Capture the cell that displays the provided text and extract its (X, Y) central coordinate. 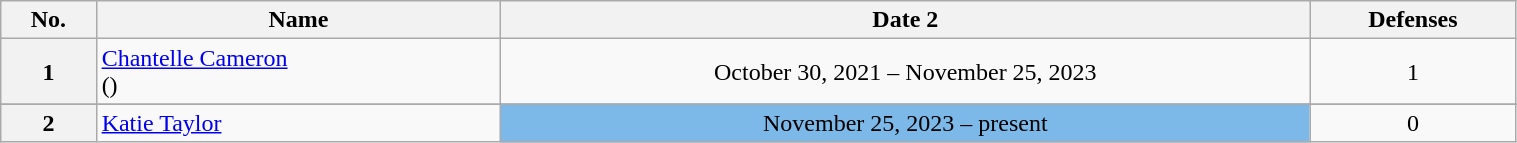
2 (48, 123)
Defenses (1413, 20)
Katie Taylor (298, 123)
October 30, 2021 – November 25, 2023 (906, 72)
0 (1413, 123)
No. (48, 20)
Name (298, 20)
Date 2 (906, 20)
November 25, 2023 – present (906, 123)
Chantelle Cameron() (298, 72)
